Return (x, y) of the center of cell containing provided text 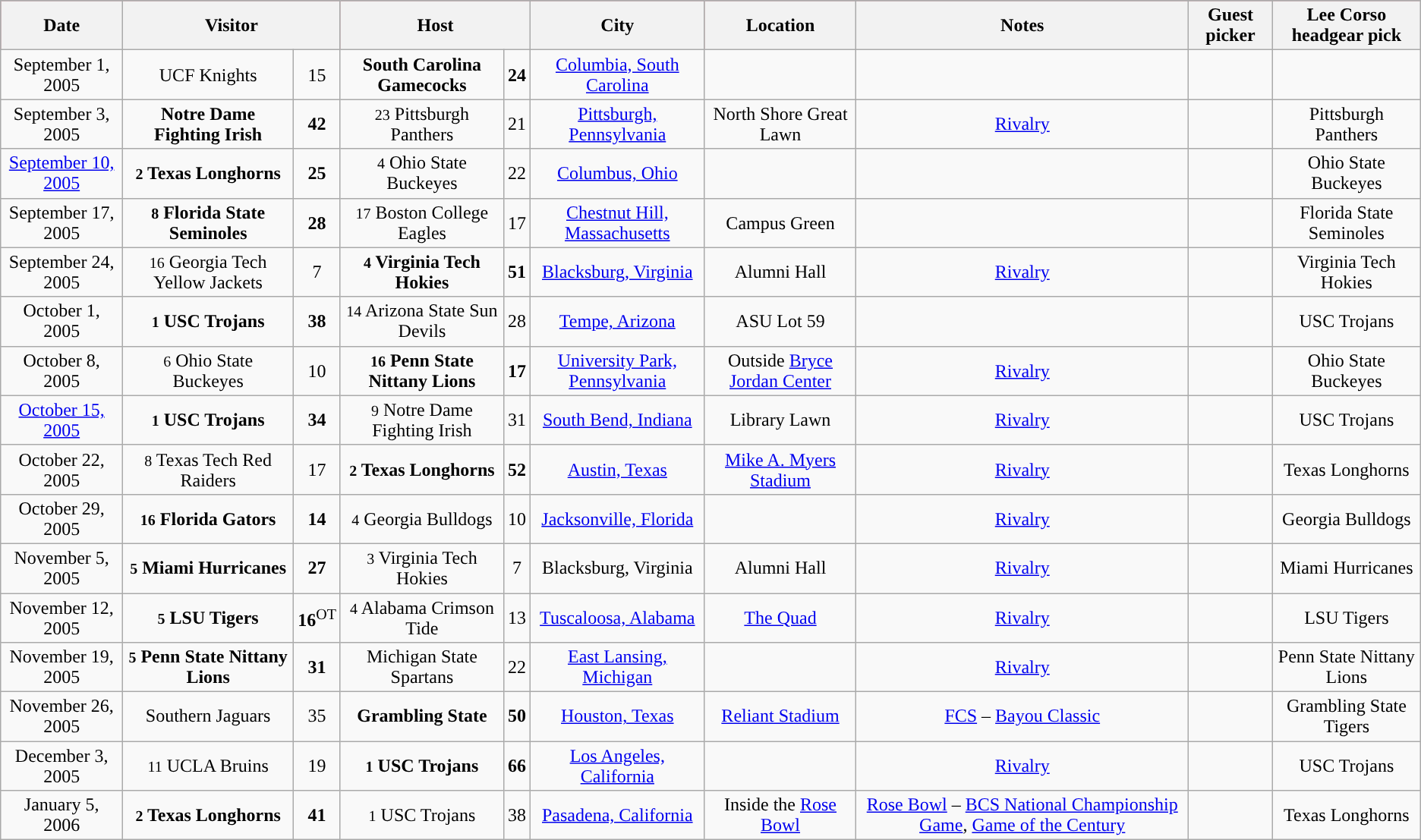
4 Georgia Bulldogs (422, 519)
Grambling State Tigers (1347, 716)
City (617, 26)
Houston, Texas (617, 716)
North Shore Great Lawn (780, 124)
September 17, 2005 (62, 223)
16OT (317, 618)
Georgia Bulldogs (1347, 519)
Notre Dame Fighting Irish (208, 124)
19 (317, 766)
51 (516, 272)
Tuscaloosa, Alabama (617, 618)
Pittsburgh, Pennsylvania (617, 124)
Chestnut Hill, Massachusetts (617, 223)
November 19, 2005 (62, 668)
5 Miami Hurricanes (208, 568)
52 (516, 469)
Austin, Texas (617, 469)
UCF Knights (208, 74)
21 (516, 124)
January 5, 2006 (62, 815)
Location (780, 26)
ASU Lot 59 (780, 322)
Visitor (232, 26)
The Quad (780, 618)
October 22, 2005 (62, 469)
15 (317, 74)
December 3, 2005 (62, 766)
13 (516, 618)
4 Virginia Tech Hokies (422, 272)
Los Angeles, California (617, 766)
41 (317, 815)
Mike A. Myers Stadium (780, 469)
FCS – Bayou Classic (1022, 716)
8 Texas Tech Red Raiders (208, 469)
University Park, Pennsylvania (617, 370)
66 (516, 766)
November 5, 2005 (62, 568)
Grambling State (422, 716)
Host (435, 26)
16 Penn State Nittany Lions (422, 370)
27 (317, 568)
Guest picker (1231, 26)
9 Notre Dame Fighting Irish (422, 420)
South Bend, Indiana (617, 420)
6 Ohio State Buckeyes (208, 370)
Inside the Rose Bowl (780, 815)
14 (317, 519)
September 10, 2005 (62, 173)
Jacksonville, Florida (617, 519)
October 29, 2005 (62, 519)
East Lansing, Michigan (617, 668)
35 (317, 716)
24 (516, 74)
Pasadena, California (617, 815)
Rose Bowl – BCS National Championship Game, Game of the Century (1022, 815)
September 3, 2005 (62, 124)
4 Alabama Crimson Tide (422, 618)
LSU Tigers (1347, 618)
Florida State Seminoles (1347, 223)
Date (62, 26)
17 Boston College Eagles (422, 223)
23 Pittsburgh Panthers (422, 124)
Miami Hurricanes (1347, 568)
8 Florida State Seminoles (208, 223)
Virginia Tech Hokies (1347, 272)
Campus Green (780, 223)
5 LSU Tigers (208, 618)
Columbia, South Carolina (617, 74)
Southern Jaguars (208, 716)
Library Lawn (780, 420)
November 26, 2005 (62, 716)
Notes (1022, 26)
4 Ohio State Buckeyes (422, 173)
42 (317, 124)
25 (317, 173)
14 Arizona State Sun Devils (422, 322)
11 UCLA Bruins (208, 766)
Michigan State Spartans (422, 668)
16 Florida Gators (208, 519)
November 12, 2005 (62, 618)
September 1, 2005 (62, 74)
50 (516, 716)
16 Georgia Tech Yellow Jackets (208, 272)
Pittsburgh Panthers (1347, 124)
October 8, 2005 (62, 370)
Reliant Stadium (780, 716)
34 (317, 420)
South Carolina Gamecocks (422, 74)
Tempe, Arizona (617, 322)
September 24, 2005 (62, 272)
5 Penn State Nittany Lions (208, 668)
3 Virginia Tech Hokies (422, 568)
Penn State Nittany Lions (1347, 668)
Columbus, Ohio (617, 173)
October 15, 2005 (62, 420)
Outside Bryce Jordan Center (780, 370)
October 1, 2005 (62, 322)
Lee Corso headgear pick (1347, 26)
